Detect which cell encompasses the target text, then output its (x, y) center coordinate. 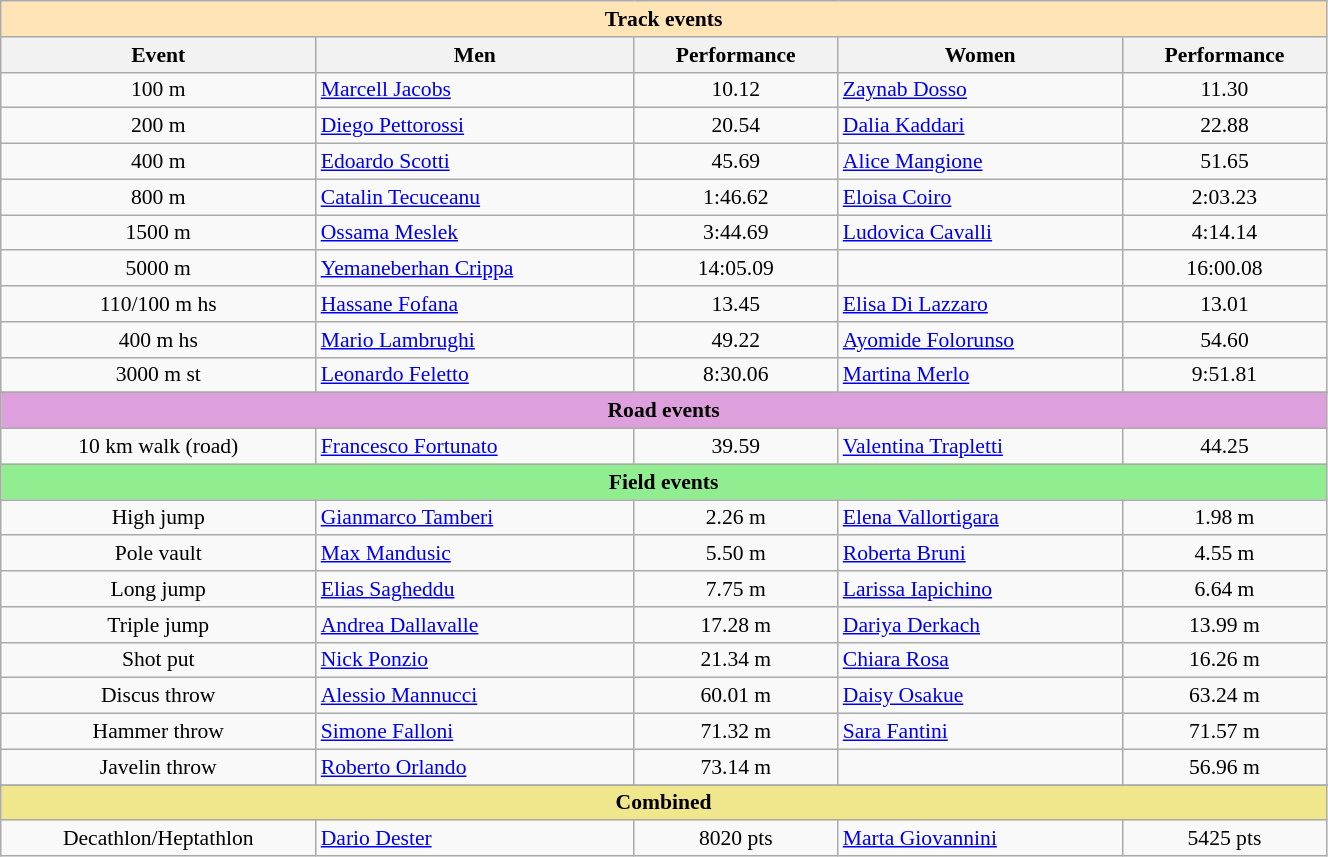
3:44.69 (736, 233)
13.99 m (1224, 625)
13.45 (736, 304)
73.14 m (736, 767)
Hammer throw (158, 732)
49.22 (736, 340)
51.65 (1224, 162)
Alessio Mannucci (475, 696)
1:46.62 (736, 197)
71.57 m (1224, 732)
Zaynab Dosso (980, 90)
5425 pts (1224, 839)
Combined (664, 803)
16:00.08 (1224, 269)
Daisy Osakue (980, 696)
Field events (664, 482)
Yemaneberhan Crippa (475, 269)
Catalin Tecuceanu (475, 197)
Ayomide Folorunso (980, 340)
Elena Vallortigara (980, 518)
100 m (158, 90)
2:03.23 (1224, 197)
Track events (664, 19)
Alice Mangione (980, 162)
Roberto Orlando (475, 767)
5.50 m (736, 554)
56.96 m (1224, 767)
Ludovica Cavalli (980, 233)
Roberta Bruni (980, 554)
16.26 m (1224, 660)
54.60 (1224, 340)
Dariya Derkach (980, 625)
8020 pts (736, 839)
10 km walk (road) (158, 447)
9:51.81 (1224, 375)
10.12 (736, 90)
Women (980, 55)
6.64 m (1224, 589)
63.24 m (1224, 696)
1.98 m (1224, 518)
Shot put (158, 660)
Dalia Kaddari (980, 126)
400 m hs (158, 340)
Marta Giovannini (980, 839)
400 m (158, 162)
Javelin throw (158, 767)
Simone Falloni (475, 732)
4:14.14 (1224, 233)
14:05.09 (736, 269)
60.01 m (736, 696)
Marcell Jacobs (475, 90)
Elisa Di Lazzaro (980, 304)
Road events (664, 411)
Eloisa Coiro (980, 197)
800 m (158, 197)
7.75 m (736, 589)
Edoardo Scotti (475, 162)
Ossama Meslek (475, 233)
4.55 m (1224, 554)
Decathlon/Heptathlon (158, 839)
High jump (158, 518)
71.32 m (736, 732)
39.59 (736, 447)
Martina Merlo (980, 375)
Dario Dester (475, 839)
Diego Pettorossi (475, 126)
Max Mandusic (475, 554)
Valentina Trapletti (980, 447)
Elias Sagheddu (475, 589)
Francesco Fortunato (475, 447)
Long jump (158, 589)
11.30 (1224, 90)
110/100 m hs (158, 304)
Leonardo Feletto (475, 375)
5000 m (158, 269)
Men (475, 55)
2.26 m (736, 518)
Andrea Dallavalle (475, 625)
44.25 (1224, 447)
Event (158, 55)
17.28 m (736, 625)
1500 m (158, 233)
Larissa Iapichino (980, 589)
13.01 (1224, 304)
Hassane Fofana (475, 304)
45.69 (736, 162)
8:30.06 (736, 375)
Gianmarco Tamberi (475, 518)
Nick Ponzio (475, 660)
Triple jump (158, 625)
3000 m st (158, 375)
21.34 m (736, 660)
200 m (158, 126)
Mario Lambrughi (475, 340)
Sara Fantini (980, 732)
Pole vault (158, 554)
Discus throw (158, 696)
Chiara Rosa (980, 660)
22.88 (1224, 126)
20.54 (736, 126)
